Search for the cell housing the specified text and yield its [X, Y] center coordinate. 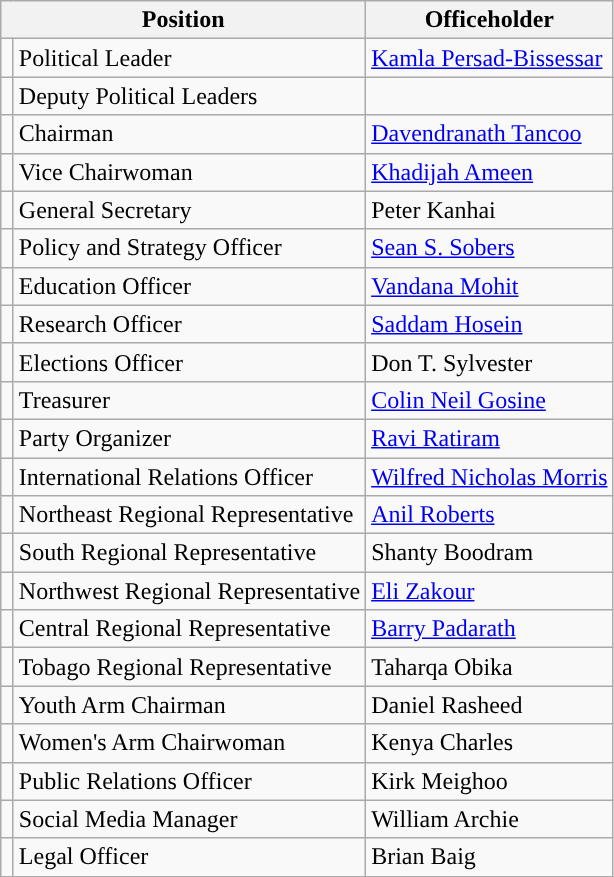
Elections Officer [189, 362]
Research Officer [189, 324]
Taharqa Obika [490, 667]
Education Officer [189, 286]
Position [184, 20]
Officeholder [490, 20]
Saddam Hosein [490, 324]
Brian Baig [490, 857]
Women's Arm Chairwoman [189, 743]
Colin Neil Gosine [490, 400]
Social Media Manager [189, 819]
Davendranath Tancoo [490, 134]
Khadijah Ameen [490, 172]
International Relations Officer [189, 477]
Policy and Strategy Officer [189, 248]
Wilfred Nicholas Morris [490, 477]
Northeast Regional Representative [189, 515]
Vice Chairwoman [189, 172]
Kamla Persad-Bissessar [490, 58]
Legal Officer [189, 857]
Kenya Charles [490, 743]
Public Relations Officer [189, 781]
Deputy Political Leaders [189, 96]
General Secretary [189, 210]
Kirk Meighoo [490, 781]
Barry Padarath [490, 629]
Eli Zakour [490, 591]
Don T. Sylvester [490, 362]
South Regional Representative [189, 553]
Tobago Regional Representative [189, 667]
Central Regional Representative [189, 629]
Party Organizer [189, 438]
Anil Roberts [490, 515]
Treasurer [189, 400]
Shanty Boodram [490, 553]
Chairman [189, 134]
Vandana Mohit [490, 286]
Peter Kanhai [490, 210]
Northwest Regional Representative [189, 591]
Youth Arm Chairman [189, 705]
William Archie [490, 819]
Ravi Ratiram [490, 438]
Daniel Rasheed [490, 705]
Sean S. Sobers [490, 248]
Political Leader [189, 58]
